Determine the [x, y] coordinate at the center of the cell enclosing the given text.  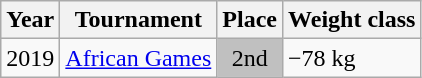
−78 kg [352, 58]
Place [250, 20]
African Games [138, 58]
Weight class [352, 20]
Year [30, 20]
2019 [30, 58]
2nd [250, 58]
Tournament [138, 20]
